Pinpoint the cell where the given text exists, returning its [x, y] midpoint coordinate. 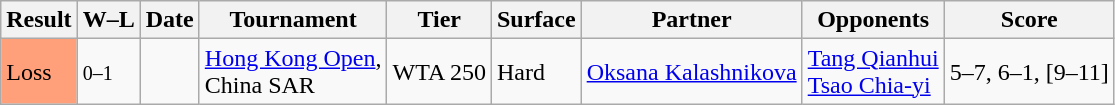
Tang Qianhui Tsao Chia-yi [873, 72]
Opponents [873, 20]
Loss [39, 72]
5–7, 6–1, [9–11] [1029, 72]
Result [39, 20]
W–L [108, 20]
0–1 [108, 72]
Surface [536, 20]
Hard [536, 72]
Partner [692, 20]
Tier [439, 20]
Oksana Kalashnikova [692, 72]
WTA 250 [439, 72]
Hong Kong Open, China SAR [293, 72]
Tournament [293, 20]
Score [1029, 20]
Date [170, 20]
